Return the [X, Y] coordinate for the center point of the cell that contains the specified text.  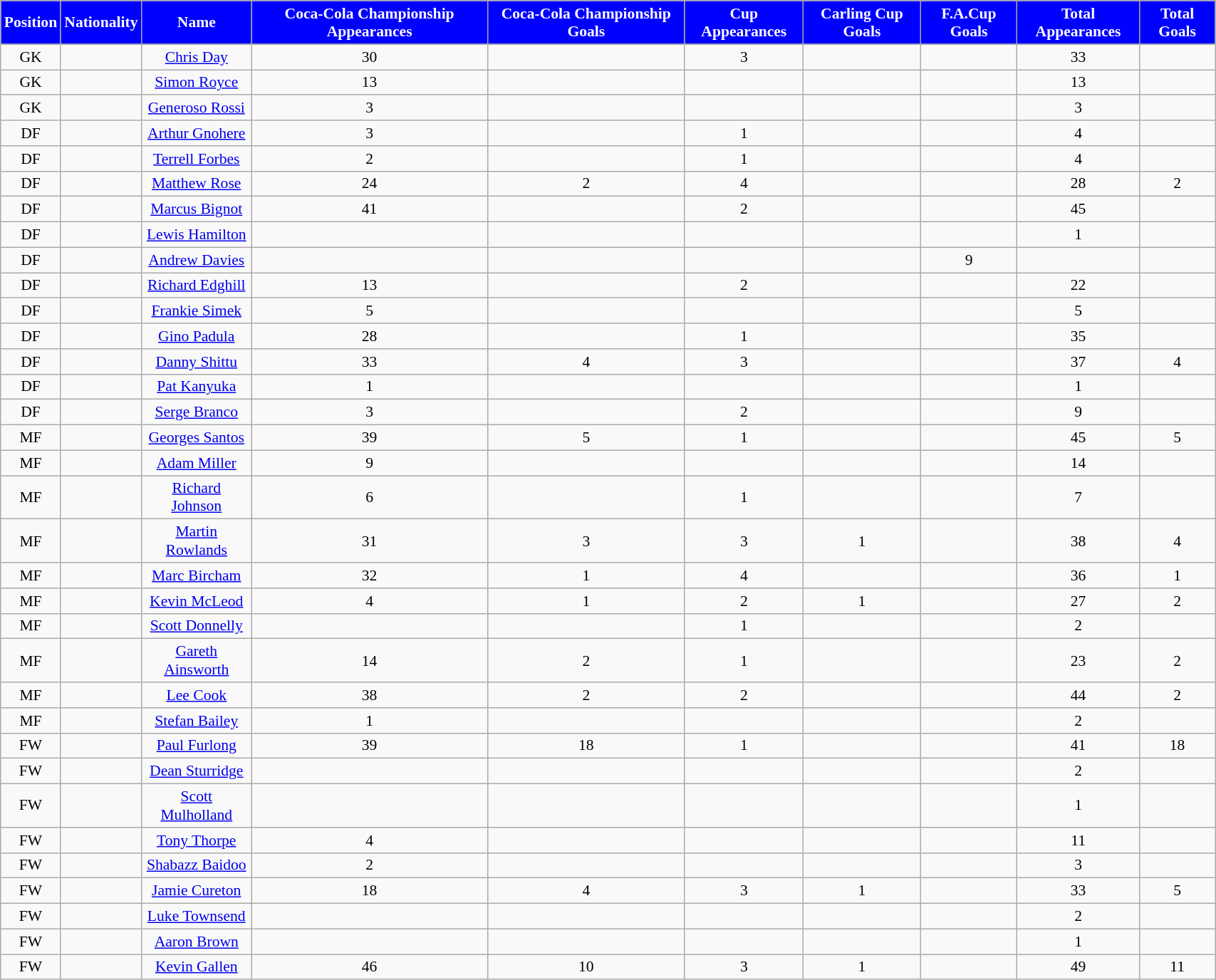
Gino Padula [197, 336]
Total Goals [1178, 23]
Stefan Bailey [197, 721]
Danny Shittu [197, 362]
Richard Edghill [197, 286]
7 [1079, 497]
Marc Bircham [197, 575]
Terrell Forbes [197, 159]
49 [1079, 967]
Cup Appearances [744, 23]
Tony Thorpe [197, 840]
Marcus Bignot [197, 209]
Gareth Ainsworth [197, 661]
Adam Miller [197, 463]
Aaron Brown [197, 942]
Jamie Cureton [197, 891]
Andrew Davies [197, 260]
Simon Royce [197, 83]
Carling Cup Goals [862, 23]
Scott Donnelly [197, 626]
Nationality [101, 23]
Total Appearances [1079, 23]
Kevin McLeod [197, 601]
6 [369, 497]
Martin Rowlands [197, 541]
46 [369, 967]
Richard Johnson [197, 497]
Coca-Cola Championship Goals [586, 23]
24 [369, 184]
Luke Townsend [197, 917]
10 [586, 967]
27 [1079, 601]
Dean Sturridge [197, 771]
Name [197, 23]
Arthur Gnohere [197, 133]
23 [1079, 661]
Coca-Cola Championship Appearances [369, 23]
Pat Kanyuka [197, 387]
30 [369, 57]
31 [369, 541]
Position [31, 23]
Lewis Hamilton [197, 235]
Paul Furlong [197, 746]
37 [1079, 362]
Frankie Simek [197, 311]
22 [1079, 286]
Georges Santos [197, 438]
Kevin Gallen [197, 967]
44 [1079, 695]
32 [369, 575]
F.A.Cup Goals [969, 23]
36 [1079, 575]
Shabazz Baidoo [197, 865]
Lee Cook [197, 695]
Matthew Rose [197, 184]
35 [1079, 336]
Serge Branco [197, 412]
Scott Mulholland [197, 806]
Generoso Rossi [197, 108]
Chris Day [197, 57]
